Search for the cell housing the specified text and yield its [X, Y] center coordinate. 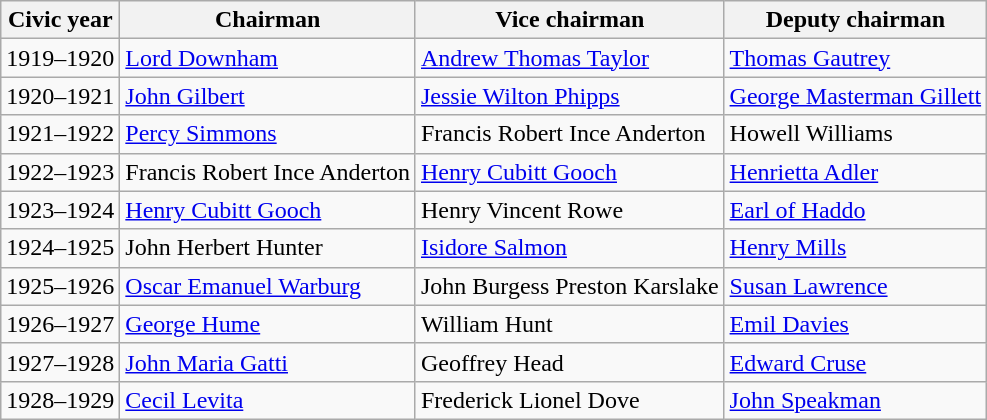
Jessie Wilton Phipps [570, 96]
Geoffrey Head [570, 362]
1926–1927 [60, 324]
Percy Simmons [268, 134]
George Masterman Gillett [856, 96]
John Maria Gatti [268, 362]
John Gilbert [268, 96]
1923–1924 [60, 210]
Lord Downham [268, 58]
Isidore Salmon [570, 248]
1927–1928 [60, 362]
1920–1921 [60, 96]
Civic year [60, 20]
Earl of Haddo [856, 210]
George Hume [268, 324]
1921–1922 [60, 134]
1922–1923 [60, 172]
1919–1920 [60, 58]
1924–1925 [60, 248]
1928–1929 [60, 400]
Cecil Levita [268, 400]
Henry Vincent Rowe [570, 210]
Susan Lawrence [856, 286]
Chairman [268, 20]
1925–1926 [60, 286]
John Burgess Preston Karslake [570, 286]
Henrietta Adler [856, 172]
John Herbert Hunter [268, 248]
Oscar Emanuel Warburg [268, 286]
Deputy chairman [856, 20]
Andrew Thomas Taylor [570, 58]
Henry Mills [856, 248]
Edward Cruse [856, 362]
Frederick Lionel Dove [570, 400]
Emil Davies [856, 324]
Howell Williams [856, 134]
Vice chairman [570, 20]
John Speakman [856, 400]
William Hunt [570, 324]
Thomas Gautrey [856, 58]
